Output the [X, Y] coordinate of the center of the cell containing the given text.  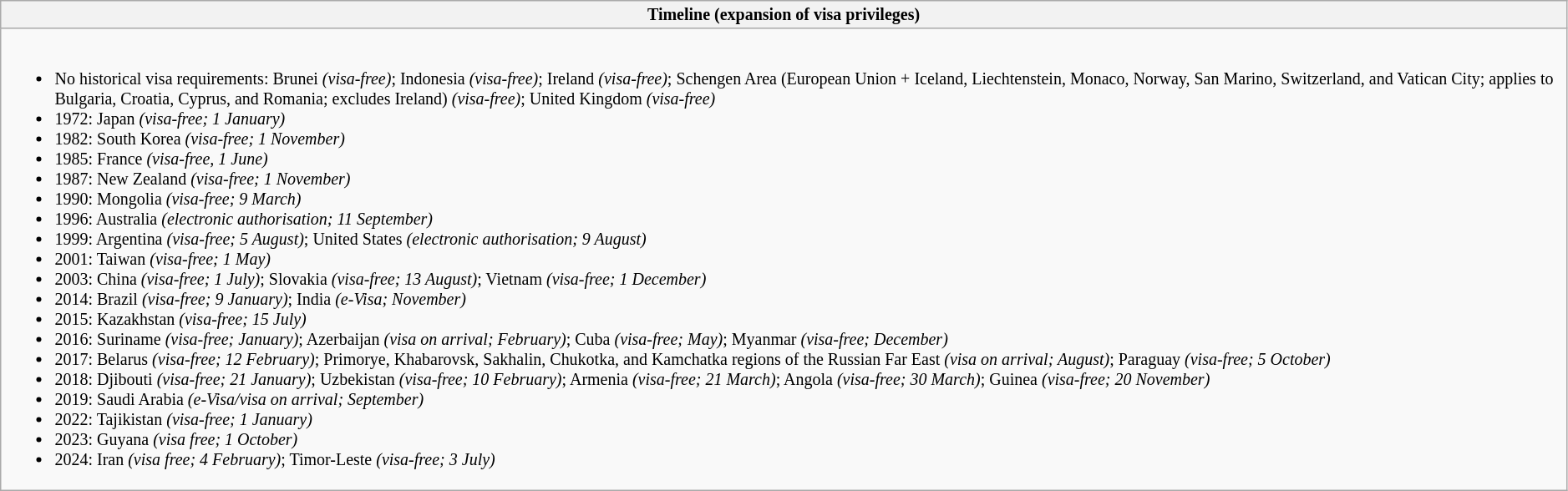
Timeline (expansion of visa privileges) [784, 15]
